Return [x, y] of the center of cell containing provided text 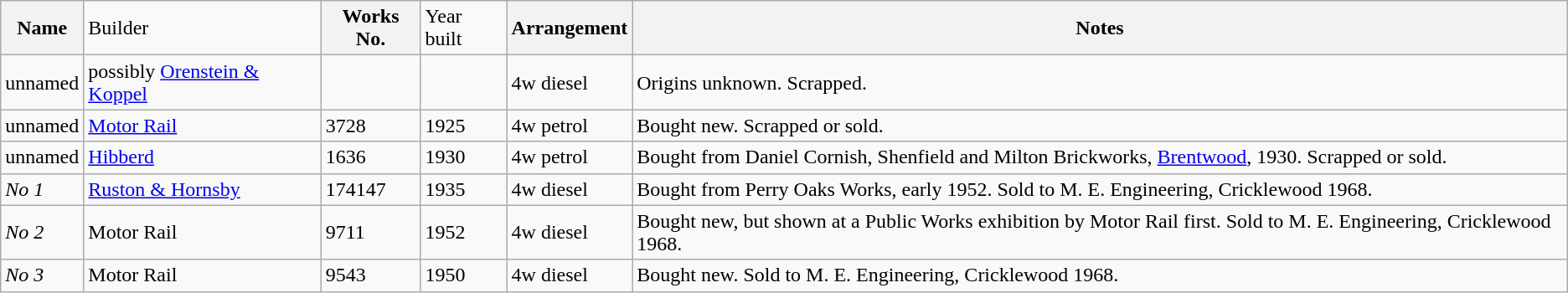
Year built [464, 28]
Hibberd [203, 157]
Bought new, but shown at a Public Works exhibition by Motor Rail first. Sold to M. E. Engineering, Cricklewood 1968. [1100, 233]
1952 [464, 233]
Builder [203, 28]
1950 [464, 275]
Arrangement [570, 28]
possibly Orenstein & Koppel [203, 82]
Works No. [370, 28]
Notes [1100, 28]
Ruston & Hornsby [203, 189]
Bought from Perry Oaks Works, early 1952. Sold to M. E. Engineering, Cricklewood 1968. [1100, 189]
174147 [370, 189]
3728 [370, 126]
No 2 [42, 233]
Bought new. Sold to M. E. Engineering, Cricklewood 1968. [1100, 275]
1925 [464, 126]
Name [42, 28]
No 3 [42, 275]
No 1 [42, 189]
1636 [370, 157]
1935 [464, 189]
Bought new. Scrapped or sold. [1100, 126]
Origins unknown. Scrapped. [1100, 82]
9543 [370, 275]
1930 [464, 157]
9711 [370, 233]
Bought from Daniel Cornish, Shenfield and Milton Brickworks, Brentwood, 1930. Scrapped or sold. [1100, 157]
